From the cell containing the given text, extract its center point as (X, Y) coordinate. 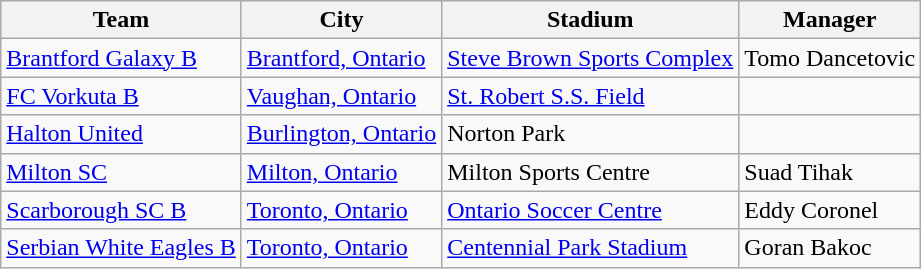
Suad Tihak (830, 172)
Halton United (122, 134)
Team (122, 20)
Serbian White Eagles B (122, 248)
Tomo Dancetovic (830, 58)
Burlington, Ontario (341, 134)
FC Vorkuta B (122, 96)
St. Robert S.S. Field (590, 96)
Ontario Soccer Centre (590, 210)
Steve Brown Sports Complex (590, 58)
Eddy Coronel (830, 210)
Milton Sports Centre (590, 172)
Milton, Ontario (341, 172)
Centennial Park Stadium (590, 248)
Brantford Galaxy B (122, 58)
Milton SC (122, 172)
Brantford, Ontario (341, 58)
Goran Bakoc (830, 248)
City (341, 20)
Manager (830, 20)
Scarborough SC B (122, 210)
Vaughan, Ontario (341, 96)
Norton Park (590, 134)
Stadium (590, 20)
